For the text-containing cell, return its midpoint in [X, Y] coordinate format. 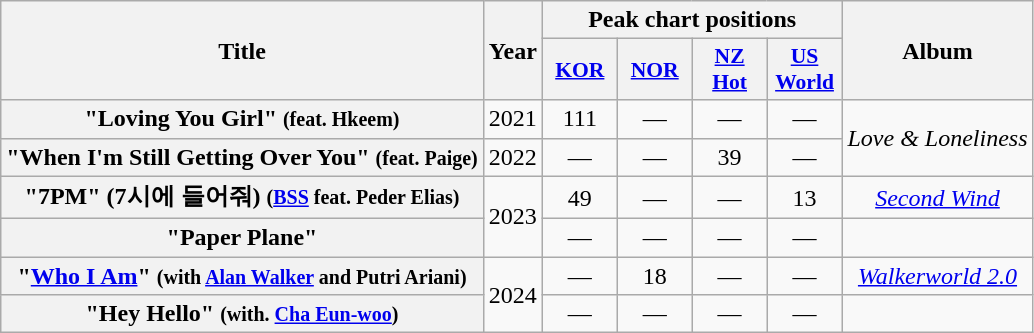
"Loving You Girl" (feat. Hkeem) [242, 119]
39 [730, 157]
KOR [580, 70]
2024 [512, 295]
NZHot [730, 70]
"7PM" (7시에 들어줘) (BSS feat. Peder Elias) [242, 198]
Love & Loneliness [938, 138]
18 [654, 276]
2021 [512, 119]
2022 [512, 157]
"Paper Plane" [242, 238]
Title [242, 50]
2023 [512, 216]
"Hey Hello" (with. Cha Eun-woo) [242, 314]
Second Wind [938, 198]
Album [938, 50]
USWorld [804, 70]
NOR [654, 70]
13 [804, 198]
111 [580, 119]
Peak chart positions [692, 20]
Year [512, 50]
49 [580, 198]
"Who I Am" (with Alan Walker and Putri Ariani) [242, 276]
Walkerworld 2.0 [938, 276]
"When I'm Still Getting Over You" (feat. Paige) [242, 157]
